Output the (X, Y) coordinate of the center of the cell containing the given text.  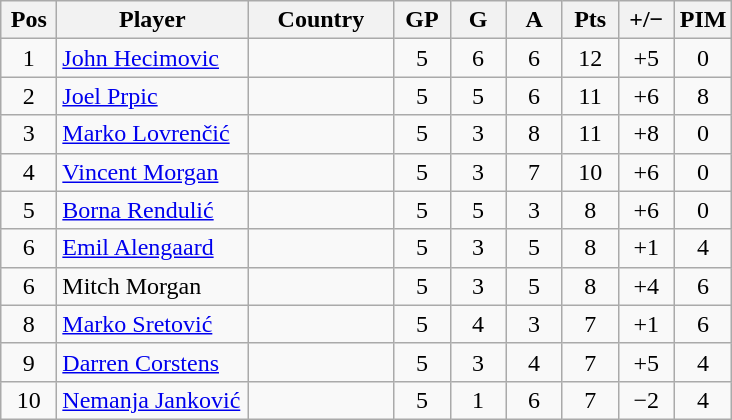
+/− (646, 20)
Emil Alengaard (152, 248)
2 (29, 96)
Mitch Morgan (152, 286)
Marko Lovrenčić (152, 134)
12 (590, 58)
Vincent Morgan (152, 172)
+8 (646, 134)
Country (321, 20)
GP (422, 20)
Darren Corstens (152, 362)
Borna Rendulić (152, 210)
9 (29, 362)
Player (152, 20)
A (534, 20)
Marko Sretović (152, 324)
Pos (29, 20)
PIM (703, 20)
Joel Prpic (152, 96)
Pts (590, 20)
−2 (646, 400)
+4 (646, 286)
Nemanja Janković (152, 400)
John Hecimovic (152, 58)
G (478, 20)
